Return (X, Y) of the center of cell containing provided text 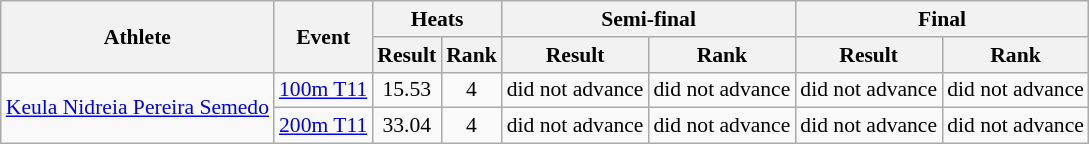
Heats (436, 19)
Keula Nidreia Pereira Semedo (138, 108)
15.53 (406, 90)
Semi-final (649, 19)
Event (323, 36)
Final (942, 19)
Athlete (138, 36)
100m T11 (323, 90)
33.04 (406, 126)
200m T11 (323, 126)
